From the cell containing the given text, extract its center point as (x, y) coordinate. 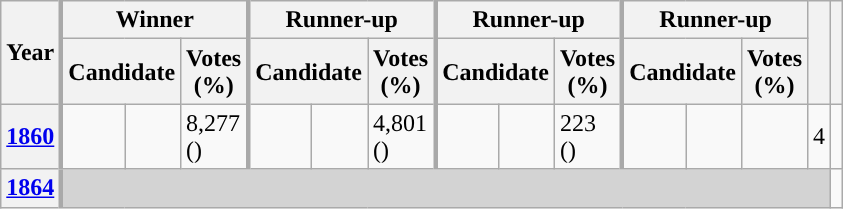
8,277() (215, 136)
1860 (32, 136)
4,801() (402, 136)
4 (820, 136)
Year (32, 52)
223() (588, 136)
1864 (32, 188)
Winner (154, 20)
